Find where the given text appears and provide that cell's center as (X, Y) coordinate. 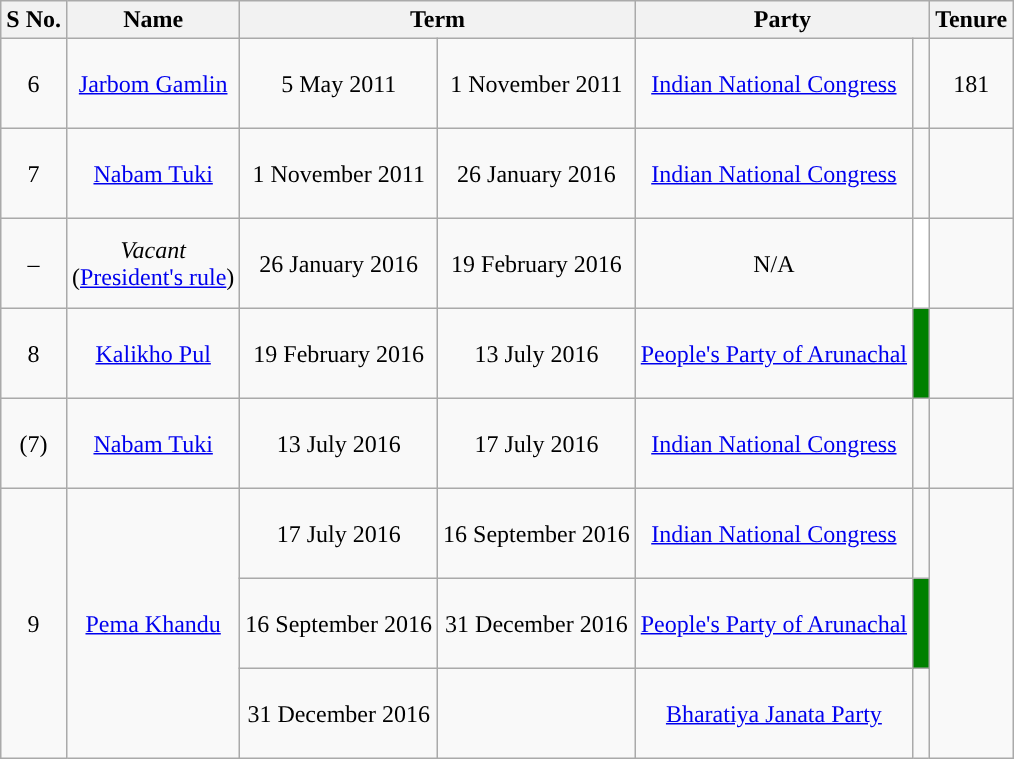
181 (972, 84)
(7) (34, 444)
Jarbom Gamlin (152, 84)
– (34, 264)
Pema Khandu (152, 624)
Party (782, 20)
Name (152, 20)
9 (34, 624)
8 (34, 354)
S No. (34, 20)
Vacant(President's rule) (152, 264)
N/A (774, 264)
6 (34, 84)
7 (34, 174)
5 May 2011 (339, 84)
Tenure (972, 20)
Kalikho Pul (152, 354)
Bharatiya Janata Party (774, 714)
Term (438, 20)
